Return [X, Y] of the center of cell containing provided text 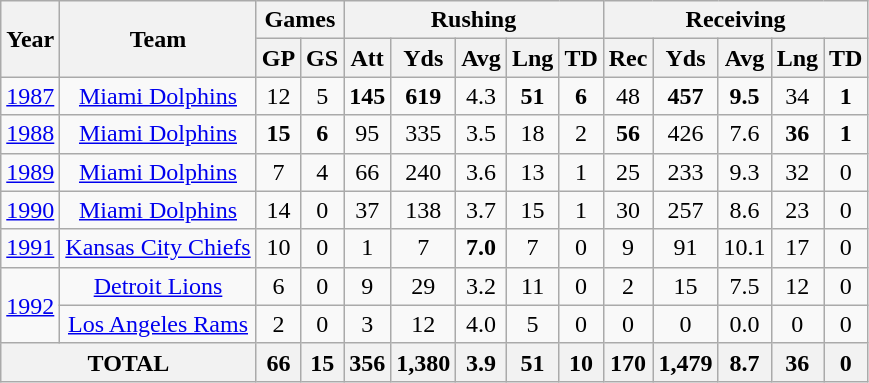
170 [628, 362]
3.2 [482, 286]
4.3 [482, 96]
4.0 [482, 324]
619 [424, 96]
1987 [30, 96]
9.5 [744, 96]
Rushing [474, 20]
Receiving [736, 20]
34 [797, 96]
426 [686, 134]
Att [368, 58]
356 [368, 362]
37 [368, 210]
3.5 [482, 134]
7.5 [744, 286]
240 [424, 172]
257 [686, 210]
8.7 [744, 362]
233 [686, 172]
Detroit Lions [158, 286]
335 [424, 134]
17 [797, 248]
14 [278, 210]
29 [424, 286]
Kansas City Chiefs [158, 248]
48 [628, 96]
457 [686, 96]
Games [300, 20]
91 [686, 248]
Team [158, 39]
95 [368, 134]
1992 [30, 305]
1989 [30, 172]
25 [628, 172]
Los Angeles Rams [158, 324]
23 [797, 210]
GS [322, 58]
3 [368, 324]
18 [532, 134]
3.7 [482, 210]
56 [628, 134]
138 [424, 210]
9.3 [744, 172]
3.6 [482, 172]
11 [532, 286]
0.0 [744, 324]
4 [322, 172]
32 [797, 172]
1,479 [686, 362]
13 [532, 172]
1,380 [424, 362]
1988 [30, 134]
1991 [30, 248]
1990 [30, 210]
3.9 [482, 362]
Rec [628, 58]
10.1 [744, 248]
GP [278, 58]
145 [368, 96]
TOTAL [128, 362]
8.6 [744, 210]
30 [628, 210]
Year [30, 39]
7.6 [744, 134]
7.0 [482, 248]
